For the text-containing cell, return its midpoint in (x, y) coordinate format. 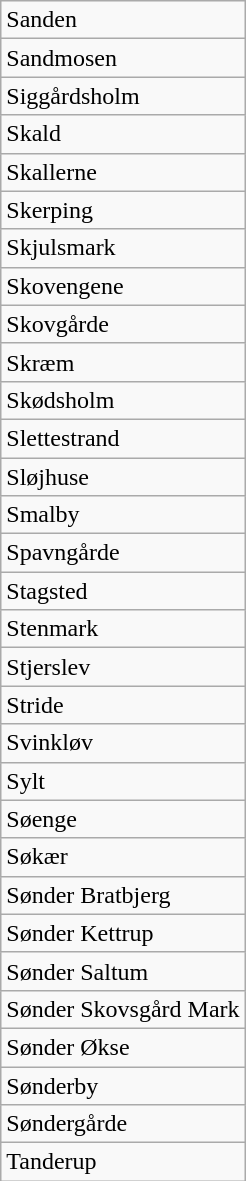
Skald (123, 134)
Sønder Økse (123, 1047)
Skallerne (123, 172)
Sønder Saltum (123, 971)
Svinkløv (123, 743)
Skerping (123, 210)
Slettestrand (123, 438)
Stenmark (123, 629)
Stjerslev (123, 667)
Sylt (123, 781)
Smalby (123, 515)
Stagsted (123, 591)
Skovengene (123, 286)
Skovgårde (123, 324)
Sanden (123, 20)
Siggårdsholm (123, 96)
Skræm (123, 362)
Sønder Bratbjerg (123, 895)
Søenge (123, 819)
Søndergårde (123, 1124)
Tanderup (123, 1162)
Søkær (123, 857)
Skødsholm (123, 400)
Stride (123, 705)
Skjulsmark (123, 248)
Sønder Kettrup (123, 933)
Sløjhuse (123, 477)
Spavngårde (123, 553)
Sønder Skovsgård Mark (123, 1009)
Sandmosen (123, 58)
Sønderby (123, 1085)
